Determine the [X, Y] coordinate at the center of the cell enclosing the given text.  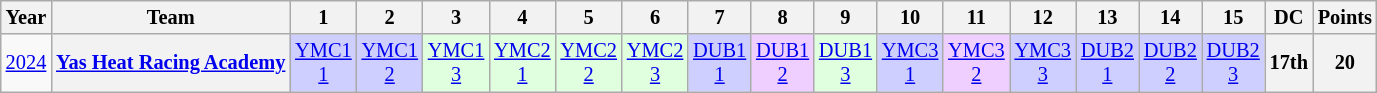
YMC21 [522, 63]
7 [720, 17]
3 [456, 17]
DUB13 [846, 63]
YMC33 [1043, 63]
11 [976, 17]
DUB12 [782, 63]
1 [323, 17]
12 [1043, 17]
2024 [26, 63]
YMC12 [390, 63]
Year [26, 17]
DUB11 [720, 63]
10 [910, 17]
YMC13 [456, 63]
15 [1234, 17]
DUB23 [1234, 63]
6 [655, 17]
DUB21 [1108, 63]
DC [1289, 17]
14 [1170, 17]
8 [782, 17]
YMC32 [976, 63]
4 [522, 17]
DUB22 [1170, 63]
YMC23 [655, 63]
17th [1289, 63]
2 [390, 17]
9 [846, 17]
YMC31 [910, 63]
Yas Heat Racing Academy [170, 63]
YMC22 [589, 63]
Team [170, 17]
13 [1108, 17]
5 [589, 17]
Points [1345, 17]
YMC11 [323, 63]
20 [1345, 63]
